Extract the (X, Y) coordinate from the center of the cell holding the provided text.  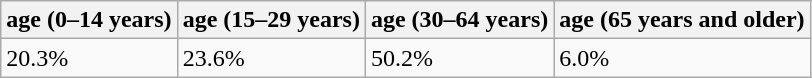
20.3% (89, 58)
age (0–14 years) (89, 20)
age (30–64 years) (459, 20)
6.0% (682, 58)
age (65 years and older) (682, 20)
23.6% (271, 58)
50.2% (459, 58)
age (15–29 years) (271, 20)
